Detect which cell encompasses the target text, then output its [x, y] center coordinate. 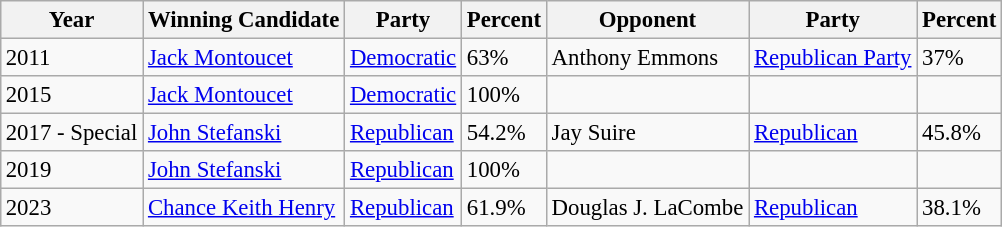
2017 - Special [71, 133]
Winning Candidate [244, 20]
2019 [71, 170]
Republican Party [833, 57]
Anthony Emmons [647, 57]
2011 [71, 57]
38.1% [960, 208]
Chance Keith Henry [244, 208]
2015 [71, 95]
Jay Suire [647, 133]
54.2% [504, 133]
2023 [71, 208]
37% [960, 57]
Douglas J. LaCombe [647, 208]
61.9% [504, 208]
45.8% [960, 133]
63% [504, 57]
Year [71, 20]
Opponent [647, 20]
